Search for the cell housing the specified text and yield its (x, y) center coordinate. 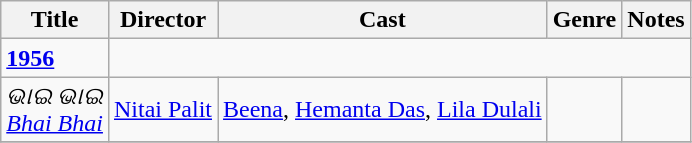
Nitai Palit (162, 110)
1956 (55, 58)
ଭାଇ ଭାଇBhai Bhai (55, 110)
Cast (383, 20)
Title (55, 20)
Director (162, 20)
Notes (656, 20)
Beena, Hemanta Das, Lila Dulali (383, 110)
Genre (584, 20)
